Identify which cell holds the provided text, then report its (X, Y) central coordinate. 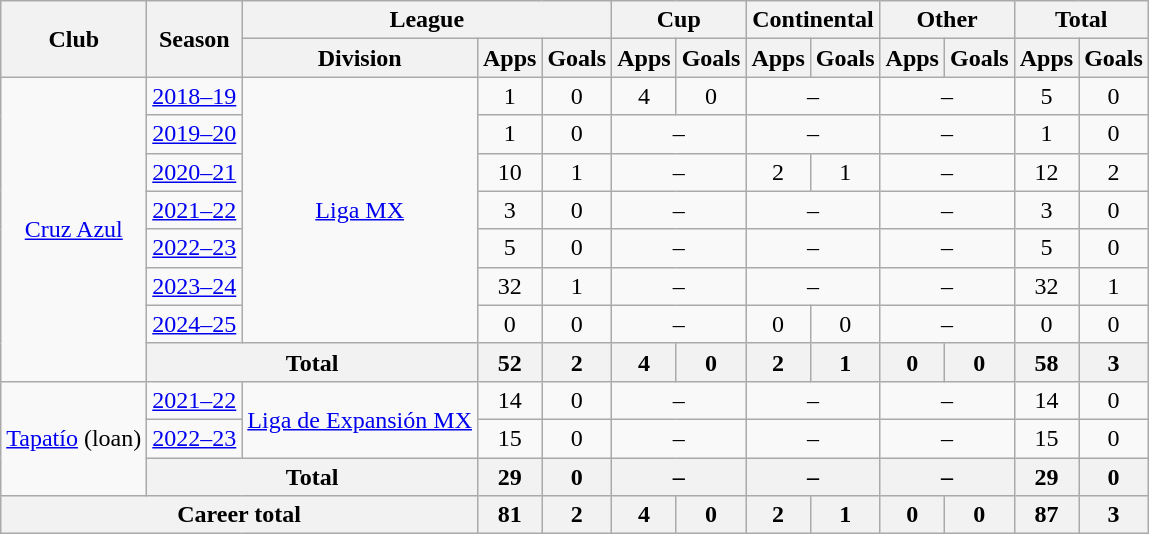
87 (1046, 515)
2020–21 (194, 172)
2018–19 (194, 96)
10 (509, 172)
2019–20 (194, 134)
58 (1046, 362)
2023–24 (194, 286)
Club (74, 39)
Liga MX (360, 210)
Continental (813, 20)
Tapatío (loan) (74, 438)
Cruz Azul (74, 229)
52 (509, 362)
12 (1046, 172)
Liga de Expansión MX (360, 419)
League (427, 20)
Season (194, 39)
Division (360, 58)
Cup (679, 20)
81 (509, 515)
2024–25 (194, 324)
Career total (240, 515)
Other (947, 20)
